Detect which cell encompasses the target text, then output its [X, Y] center coordinate. 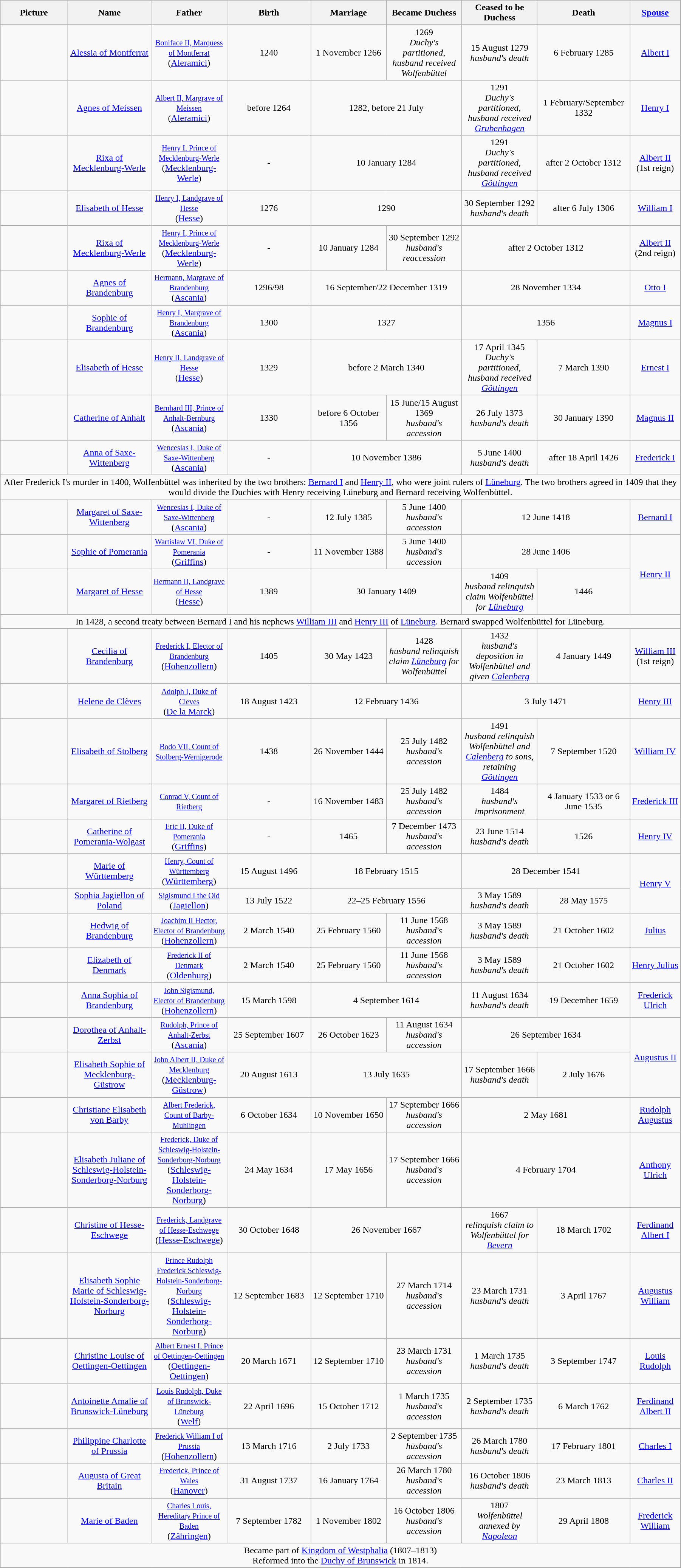
Wartislaw VI, Duke of Pomerania(Griffins) [189, 552]
1240 [269, 53]
4 September 1614 [386, 1000]
7 September 1782 [269, 1520]
Henry IV [655, 836]
Death [583, 13]
19 December 1659 [583, 1000]
Rudolph, Prince of Anhalt-Zerbst(Ascania) [189, 1035]
3 April 1767 [583, 1296]
2 September 1735husband's accession [424, 1446]
before 1264 [269, 108]
29 April 1808 [583, 1520]
Marriage [348, 13]
7 March 1390 [583, 367]
26 March 1780husband's death [500, 1446]
15 August 1496 [269, 871]
Hedwig of Brandenburg [109, 930]
Christine of Hesse-Eschwege [109, 1230]
Charles II [655, 1481]
3 July 1471 [546, 701]
Bodo VII, Count of Stolberg-Wernigerode [189, 751]
15 March 1598 [269, 1000]
10 November 1650 [348, 1114]
12 June 1418 [546, 517]
Augusta of Great Britain [109, 1481]
30 May 1423 [348, 656]
Dorothea of Anhalt-Zerbst [109, 1035]
12 July 1385 [348, 517]
Antoinette Amalie of Brunswick-Lüneburg [109, 1406]
Henry I, Margrave of Brandenburg(Ascania) [189, 322]
Catherine of Pomerania-Wolgast [109, 836]
Elizabeth of Denmark [109, 965]
30 October 1648 [269, 1230]
Christiane Elisabeth von Barby [109, 1114]
1276 [269, 208]
Bernhard III, Prince of Anhalt-Bernburg(Ascania) [189, 417]
11 August 1634husband's accession [424, 1035]
Alessia of Montferrat [109, 53]
28 May 1575 [583, 900]
1438 [269, 751]
30 September 1292husband's death [500, 208]
11 November 1388 [348, 552]
30 September 1292husband's reaccession [424, 248]
Name [109, 13]
Father [189, 13]
2 July 1733 [348, 1446]
Albert Frederick, Count of Barby-Muhlingen [189, 1114]
Frederick William [655, 1520]
Catherine of Anhalt [109, 417]
17 May 1656 [348, 1170]
Albert II (1st reign) [655, 163]
2 July 1676 [583, 1074]
Cecilia of Brandenburg [109, 656]
1 February/September 1332 [583, 108]
Anthony Ulrich [655, 1170]
1291Duchy's partitioned, husband received Göttingen [500, 163]
Picture [34, 13]
John Albert II, Duke of Mecklenburg(Mecklenburg-Güstrow) [189, 1074]
Hermann, Margrave of Brandenburg(Ascania) [189, 288]
6 February 1285 [583, 53]
13 March 1716 [269, 1446]
Frederick I, Elector of Brandenburg(Hohenzollern) [189, 656]
1282, before 21 July [386, 108]
11 August 1634husband's death [500, 1000]
15 June/15 August 1369husband's accession [424, 417]
William III(1st reign) [655, 656]
Marie of Baden [109, 1520]
before 6 October 1356 [348, 417]
Albert II, Margrave of Meissen(Aleramici) [189, 108]
20 August 1613 [269, 1074]
28 December 1541 [546, 871]
Elisabeth of Stolberg [109, 751]
Frederick William I of Prussia(Hohenzollern) [189, 1446]
17 February 1801 [583, 1446]
after 6 July 1306 [583, 208]
Albert II (2nd reign) [655, 248]
12 February 1436 [386, 701]
Elisabeth Sophie of Mecklenburg-Güstrow [109, 1074]
John Sigismund, Elector of Brandenburg(Hohenzollern) [189, 1000]
16 November 1483 [348, 801]
13 July 1522 [269, 900]
Sophia Jagiellon of Poland [109, 900]
1465 [348, 836]
1291Duchy's partitioned, husband received Grubenhagen [500, 108]
1491husband relinquish Wolfenbüttel and Calenberg to sons, retaining Göttingen [500, 751]
William IV [655, 751]
Ferdinand Albert I [655, 1230]
15 August 1279husband's death [500, 53]
16 September/22 December 1319 [386, 288]
28 June 1406 [546, 552]
Magnus I [655, 322]
Otto I [655, 288]
Frederick, Duke of Schleswig-Holstein-Sonderborg-Norburg(Schleswig-Holstein-Sonderborg-Norburg) [189, 1170]
1428husband relinquish claim Lüneburg for Wolfenbüttel [424, 656]
2 September 1735husband's death [500, 1406]
Sigismund I the Old(Jagiellon) [189, 900]
6 October 1634 [269, 1114]
10 November 1386 [386, 457]
16 January 1764 [348, 1481]
27 March 1714husband's accession [424, 1296]
1526 [583, 836]
Frederick Ulrich [655, 1000]
23 March 1731husband's accession [424, 1361]
30 January 1409 [386, 592]
Ferdinand Albert II [655, 1406]
Henry III [655, 701]
1296/98 [269, 288]
31 August 1737 [269, 1481]
Margaret of Saxe-Wittenberg [109, 517]
Elisabeth Juliane of Schleswig-Holstein-Sonderborg-Norburg [109, 1170]
1405 [269, 656]
Frederick, Landgrave of Hesse-Eschwege(Hesse-Eschwege) [189, 1230]
26 November 1444 [348, 751]
1356 [546, 322]
1807Wolfenbüttel annexed by Napoleon [500, 1520]
4 February 1704 [546, 1170]
Louis Rudolph, Duke of Brunswick-Lüneburg(Welf) [189, 1406]
24 May 1634 [269, 1170]
Margaret of Hesse [109, 592]
Henry Julius [655, 965]
1327 [386, 322]
Helene de Clèves [109, 701]
Eric II, Duke of Pomerania(Griffins) [189, 836]
1 November 1266 [348, 53]
17 April 1345Duchy's partitioned, husband received Göttingen [500, 367]
30 January 1390 [583, 417]
5 June 1400husband's death [500, 457]
7 September 1520 [583, 751]
13 July 1635 [386, 1074]
16 October 1806husband's accession [424, 1520]
1 November 1802 [348, 1520]
Hermann II, Landgrave of Hesse(Hesse) [189, 592]
Henry I [655, 108]
Charles Louis, Hereditary Prince of Baden(Zähringen) [189, 1520]
1 March 1735husband's accession [424, 1406]
12 September 1683 [269, 1296]
28 November 1334 [546, 288]
18 March 1702 [583, 1230]
1269Duchy's partitioned, husband received Wolfenbüttel [424, 53]
Frederick III [655, 801]
Louis Rudolph [655, 1361]
26 November 1667 [386, 1230]
16 October 1806husband's death [500, 1481]
Philippine Charlotte of Prussia [109, 1446]
Ernest I [655, 367]
Agnes of Meissen [109, 108]
Became part of Kingdom of Westphalia (1807–1813)Reformed into the Duchy of Brunswick in 1814. [340, 1555]
Ceased to be Duchess [500, 13]
4 January 1533 or 6 June 1535 [583, 801]
Conrad V, Count of Rietberg [189, 801]
Margaret of Rietberg [109, 801]
Became Duchess [424, 13]
1432husband's deposition in Wolfenbüttel and given Calenberg [500, 656]
23 March 1813 [583, 1481]
1300 [269, 322]
1330 [269, 417]
1484 husband's imprisonment [500, 801]
Charles I [655, 1446]
15 October 1712 [348, 1406]
Henry II, Landgrave of Hesse(Hesse) [189, 367]
1446 [583, 592]
Rudolph Augustus [655, 1114]
Sophie of Brandenburg [109, 322]
Henry II [655, 575]
23 March 1731husband's death [500, 1296]
25 September 1607 [269, 1035]
Spouse [655, 13]
17 September 1666husband's death [500, 1074]
23 June 1514husband's death [500, 836]
Elisabeth Sophie Marie of Schleswig-Holstein-Sonderborg-Norburg [109, 1296]
26 March 1780husband's accession [424, 1481]
Joachim II Hector, Elector of Brandenburg(Hohenzollern) [189, 930]
20 March 1671 [269, 1361]
4 January 1449 [583, 656]
1329 [269, 367]
18 August 1423 [269, 701]
Christine Louise of Oettingen-Oettingen [109, 1361]
Julius [655, 930]
Frederick, Prince of Wales(Hanover) [189, 1481]
Albert Ernest I, Prince of Oettingen-Oettingen(Oettingen-Oettingen) [189, 1361]
Birth [269, 13]
26 October 1623 [348, 1035]
2 May 1681 [546, 1114]
26 September 1634 [546, 1035]
Augustus II [655, 1057]
before 2 March 1340 [386, 367]
1667relinquish claim to Wolfenbüttel for Bevern [500, 1230]
Sophie of Pomerania [109, 552]
Agnes of Brandenburg [109, 288]
18 February 1515 [386, 871]
Anna of Saxe-Wittenberg [109, 457]
22 April 1696 [269, 1406]
Frederick I [655, 457]
22–25 February 1556 [386, 900]
7 December 1473husband's accession [424, 836]
Augustus William [655, 1296]
1290 [386, 208]
Prince Rudolph Frederick Schleswig-Holstein-Sonderborg-Norburg(Schleswig-Holstein-Sonderborg-Norburg) [189, 1296]
26 July 1373husband's death [500, 417]
Magnus II [655, 417]
3 September 1747 [583, 1361]
Marie of Württemberg [109, 871]
Anna Sophia of Brandenburg [109, 1000]
after 18 April 1426 [583, 457]
Adolph I, Duke of Cleves(De la Marck) [189, 701]
In 1428, a second treaty between Bernard I and his nephews William III and Henry III of Lüneburg. Bernard swapped Wolfenbüttel for Lüneburg. [340, 621]
William I [655, 208]
Boniface II, Marquess of Montferrat(Aleramici) [189, 53]
6 March 1762 [583, 1406]
1389 [269, 592]
1 March 1735husband's death [500, 1361]
Henry, Count of Württemberg(Württemberg) [189, 871]
Albert I [655, 53]
1409husband relinquish claim Wolfenbüttel for Lüneburg [500, 592]
Bernard I [655, 517]
Henry V [655, 883]
Frederick II of Denmark(Oldenburg) [189, 965]
Henry I, Landgrave of Hesse(Hesse) [189, 208]
